Determine the (x, y) coordinate at the center of the cell enclosing the given text.  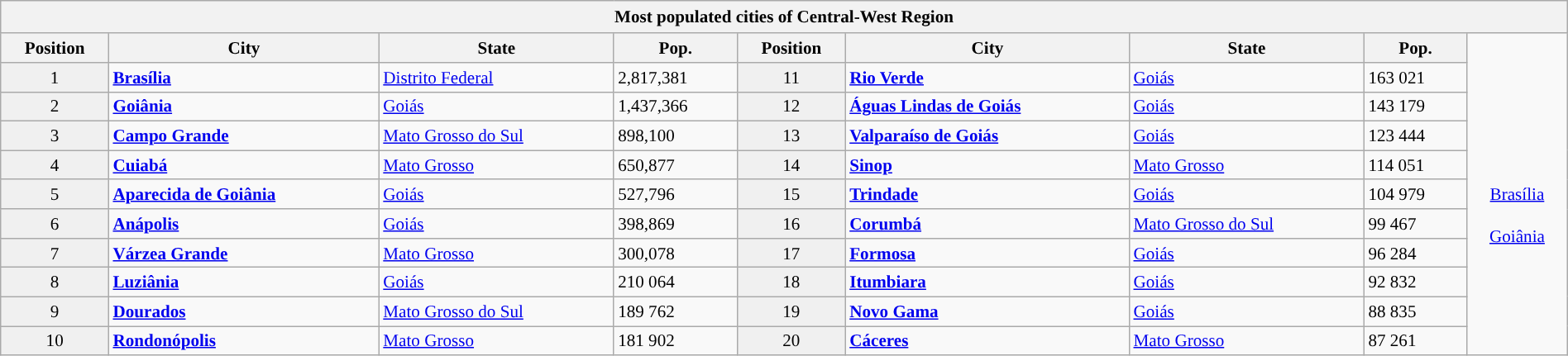
Águas Lindas de Goiás (987, 106)
2,817,381 (675, 78)
Formosa (987, 253)
1 (55, 78)
Brasília (245, 78)
398,869 (675, 223)
92 832 (1415, 282)
Cuiabá (245, 165)
Distrito Federal (496, 78)
13 (791, 135)
19 (791, 311)
12 (791, 106)
8 (55, 282)
3 (55, 135)
163 021 (1415, 78)
Sinop (987, 165)
88 835 (1415, 311)
16 (791, 223)
898,100 (675, 135)
Várzea Grande (245, 253)
6 (55, 223)
Rio Verde (987, 78)
114 051 (1415, 165)
9 (55, 311)
Rondonópolis (245, 340)
Aparecida de Goiânia (245, 195)
20 (791, 340)
17 (791, 253)
4 (55, 165)
Campo Grande (245, 135)
15 (791, 195)
99 467 (1415, 223)
1,437,366 (675, 106)
Brasília Goiânia (1518, 194)
10 (55, 340)
Novo Gama (987, 311)
Corumbá (987, 223)
Trindade (987, 195)
Cáceres (987, 340)
Anápolis (245, 223)
210 064 (675, 282)
Dourados (245, 311)
Luziânia (245, 282)
Itumbiara (987, 282)
Goiânia (245, 106)
96 284 (1415, 253)
11 (791, 78)
14 (791, 165)
Most populated cities of Central-West Region (784, 17)
181 902 (675, 340)
300,078 (675, 253)
7 (55, 253)
2 (55, 106)
650,877 (675, 165)
527,796 (675, 195)
Valparaíso de Goiás (987, 135)
5 (55, 195)
189 762 (675, 311)
87 261 (1415, 340)
104 979 (1415, 195)
123 444 (1415, 135)
143 179 (1415, 106)
18 (791, 282)
